Output the (x, y) coordinate of the center of the cell containing the given text.  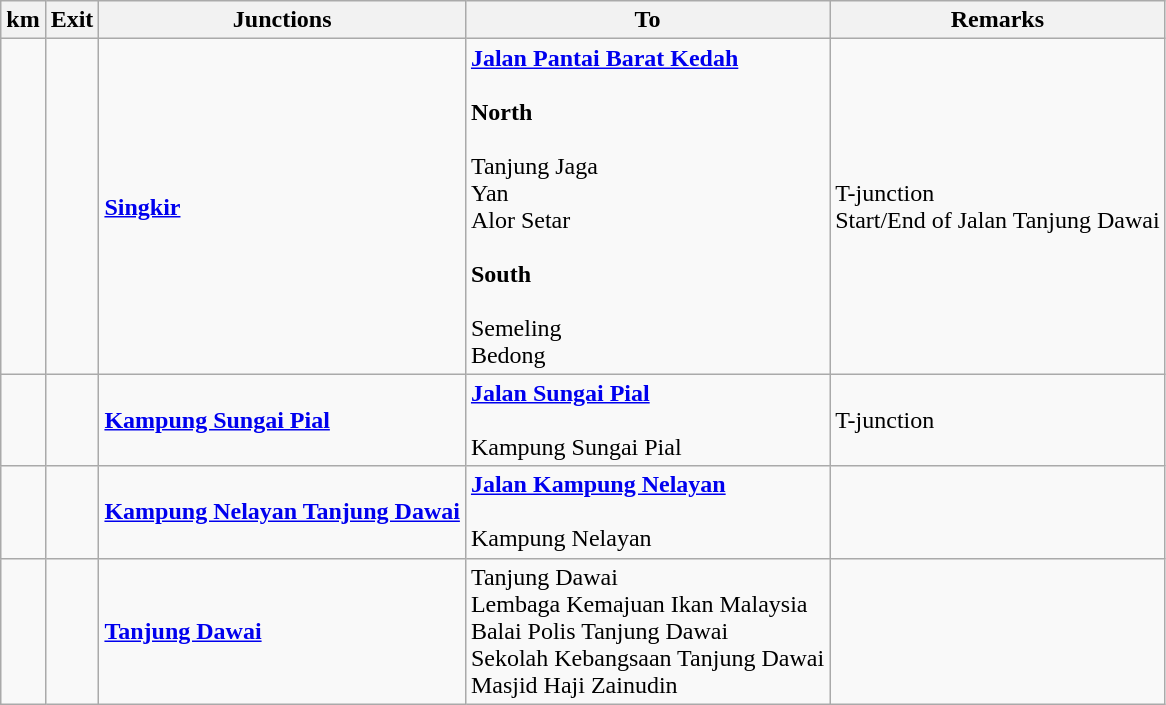
Jalan Pantai Barat KedahNorthTanjung JagaYanAlor SetarSouthSemelingBedong (647, 206)
Exit (72, 20)
Jalan Sungai Pial Kampung Sungai Pial (647, 420)
Singkir (282, 206)
Kampung Nelayan Tanjung Dawai (282, 512)
T-junctionStart/End of Jalan Tanjung Dawai (998, 206)
km (23, 20)
Jalan Kampung NelayanKampung Nelayan (647, 512)
Kampung Sungai Pial (282, 420)
T-junction (998, 420)
To (647, 20)
Tanjung DawaiLembaga Kemajuan Ikan MalaysiaBalai Polis Tanjung DawaiSekolah Kebangsaan Tanjung DawaiMasjid Haji Zainudin (647, 631)
Junctions (282, 20)
Tanjung Dawai (282, 631)
Remarks (998, 20)
